Detect which cell encompasses the target text, then output its (x, y) center coordinate. 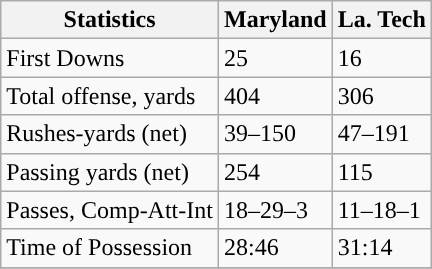
Rushes-yards (net) (110, 134)
115 (382, 172)
47–191 (382, 134)
First Downs (110, 58)
25 (275, 58)
La. Tech (382, 20)
31:14 (382, 248)
16 (382, 58)
254 (275, 172)
404 (275, 96)
39–150 (275, 134)
18–29–3 (275, 210)
28:46 (275, 248)
306 (382, 96)
Statistics (110, 20)
Total offense, yards (110, 96)
Time of Possession (110, 248)
Passes, Comp-Att-Int (110, 210)
Passing yards (net) (110, 172)
11–18–1 (382, 210)
Maryland (275, 20)
